Scan for the cell matching the given text and deliver its [X, Y] coordinate at center. 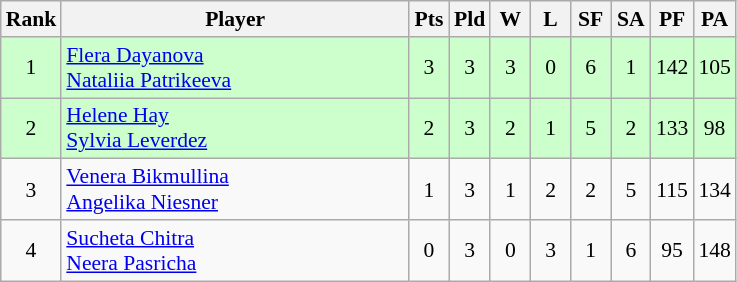
Player [235, 19]
134 [714, 190]
Helene Hay Sylvia Leverdez [235, 128]
Venera Bikmullina Angelika Niesner [235, 190]
SF [591, 19]
148 [714, 250]
Sucheta Chitra Neera Pasricha [235, 250]
115 [672, 190]
4 [32, 250]
PA [714, 19]
133 [672, 128]
105 [714, 68]
Pld [470, 19]
SA [631, 19]
Flera Dayanova Nataliia Patrikeeva [235, 68]
L [550, 19]
95 [672, 250]
PF [672, 19]
Pts [429, 19]
98 [714, 128]
W [510, 19]
Rank [32, 19]
142 [672, 68]
